Find where the given text appears and provide that cell's center as (x, y) coordinate. 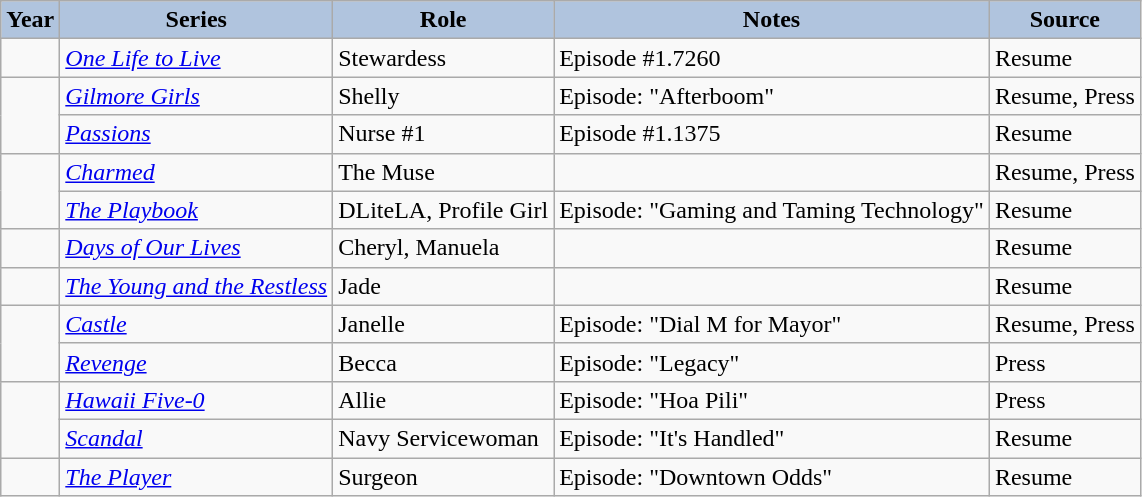
Jade (444, 286)
Hawaii Five-0 (196, 400)
Episode: "Dial M for Mayor" (772, 324)
Gilmore Girls (196, 96)
Cheryl, Manuela (444, 248)
Episode: "Hoa Pili" (772, 400)
Passions (196, 134)
Becca (444, 362)
Nurse #1 (444, 134)
Janelle (444, 324)
Scandal (196, 438)
Episode: "Legacy" (772, 362)
DLiteLA, Profile Girl (444, 210)
Episode: "Gaming and Taming Technology" (772, 210)
The Young and the Restless (196, 286)
The Muse (444, 172)
The Player (196, 477)
Role (444, 20)
The Playbook (196, 210)
Episode: "Downtown Odds" (772, 477)
Charmed (196, 172)
Episode #1.7260 (772, 58)
One Life to Live (196, 58)
Episode: "Afterboom" (772, 96)
Castle (196, 324)
Allie (444, 400)
Series (196, 20)
Notes (772, 20)
Days of Our Lives (196, 248)
Surgeon (444, 477)
Source (1064, 20)
Year (30, 20)
Episode: "It's Handled" (772, 438)
Stewardess (444, 58)
Episode #1.1375 (772, 134)
Navy Servicewoman (444, 438)
Revenge (196, 362)
Shelly (444, 96)
